Identify which cell holds the provided text, then report its [x, y] central coordinate. 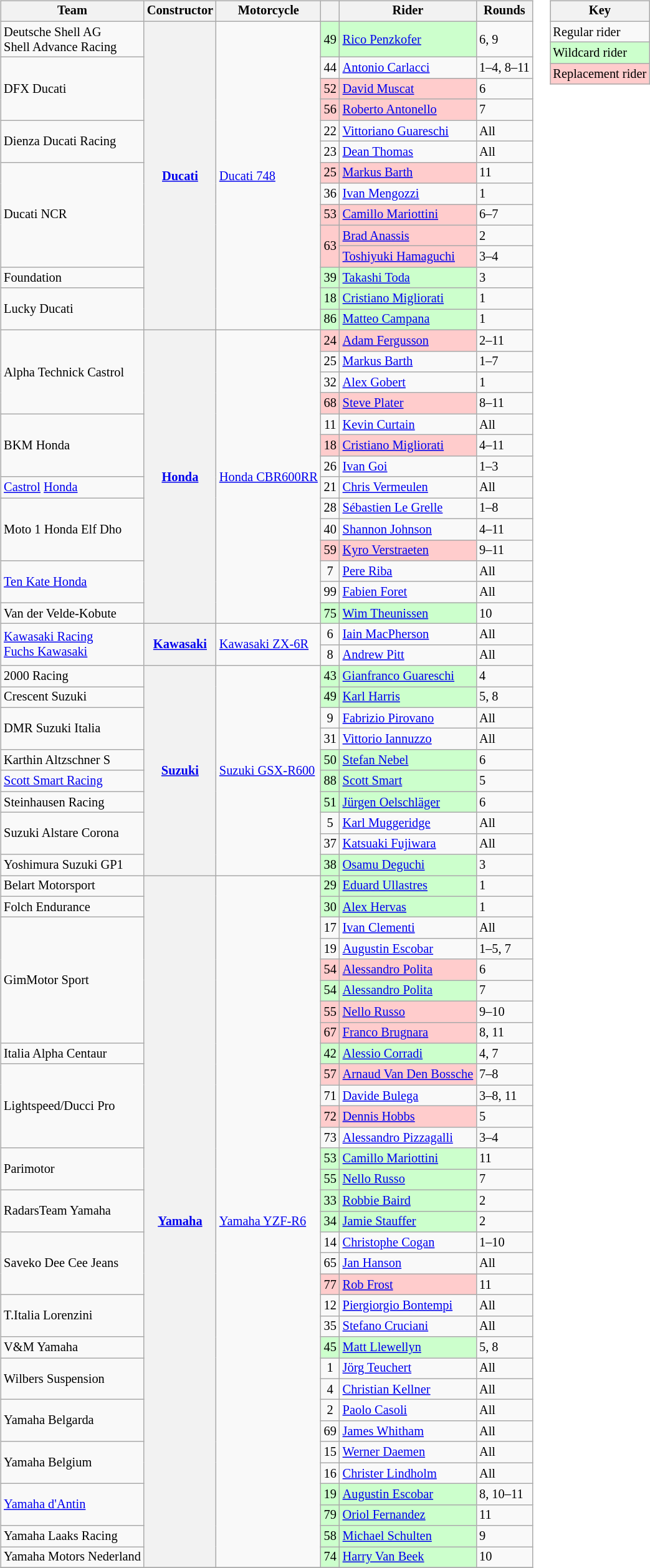
23 [330, 152]
Ducati NCR [72, 214]
42 [330, 1054]
51 [330, 802]
Foundation [72, 278]
Suzuki Alstare Corona [72, 834]
68 [330, 403]
40 [330, 529]
Kawasaki Racing Fuchs Kawasaki [72, 644]
Katsuaki Fujiwara [408, 844]
Davide Bulega [408, 1096]
Dienza Ducati Racing [72, 141]
75 [330, 613]
Matt Llewellyn [408, 1347]
Matteo Campana [408, 320]
Shannon Johnson [408, 529]
Iain MacPherson [408, 634]
99 [330, 592]
Parimotor [72, 1169]
Alessio Corradi [408, 1054]
9–11 [504, 550]
22 [330, 131]
59 [330, 550]
Ivan Mengozzi [408, 194]
8 [330, 655]
34 [330, 1221]
Italia Alpha Centaur [72, 1054]
37 [330, 844]
86 [330, 320]
Honda CBR600RR [269, 476]
Franco Brugnara [408, 1033]
Kawasaki [180, 644]
3–8, 11 [504, 1096]
Rico Penzkofer [408, 39]
RadarsTeam Yamaha [72, 1210]
Stefan Nebel [408, 760]
Yamaha Belgium [72, 1462]
28 [330, 509]
Alex Hervas [408, 907]
Yamaha Laaks Racing [72, 1536]
Oriol Fernandez [408, 1515]
69 [330, 1432]
BKM Honda [72, 445]
Steve Plater [408, 403]
44 [330, 68]
Saveko Dee Cee Jeans [72, 1264]
1–8 [504, 509]
Jan Hanson [408, 1263]
43 [330, 676]
Adam Fergusson [408, 340]
Ivan Clementi [408, 928]
Paolo Casoli [408, 1410]
8, 10–11 [504, 1494]
71 [330, 1096]
Takashi Toda [408, 278]
57 [330, 1074]
Karthin Altzschner S [72, 760]
Moto 1 Honda Elf Dho [72, 530]
17 [330, 928]
74 [330, 1557]
James Whitham [408, 1432]
6, 9 [504, 39]
Karl Muggeridge [408, 823]
67 [330, 1033]
Suzuki GSX-R600 [269, 770]
Harry Van Beek [408, 1557]
38 [330, 865]
Christer Lindholm [408, 1473]
DFX Ducati [72, 88]
Wilbers Suspension [72, 1379]
Alpha Technick Castrol [72, 371]
Rider [408, 11]
Christian Kellner [408, 1389]
39 [330, 278]
Key [600, 11]
Piergiorgio Bontempi [408, 1306]
Sébastien Le Grelle [408, 509]
Kyro Verstraeten [408, 550]
1–7 [504, 361]
Jürgen Oelschläger [408, 802]
Yamaha d'Antin [72, 1504]
Crescent Suzuki [72, 697]
Yamaha [180, 1221]
9–10 [504, 1011]
Scott Smart Racing [72, 781]
Yamaha YZF-R6 [269, 1221]
Ducati [180, 176]
Yoshimura Suzuki GP1 [72, 865]
8–11 [504, 403]
Karl Harris [408, 697]
33 [330, 1200]
56 [330, 110]
Scott Smart [408, 781]
Replacement rider [600, 74]
1–4, 8–11 [504, 68]
2–11 [504, 340]
65 [330, 1263]
45 [330, 1347]
58 [330, 1536]
6–7 [504, 215]
1–10 [504, 1243]
Dennis Hobbs [408, 1117]
35 [330, 1326]
88 [330, 781]
Brad Anassis [408, 236]
Roberto Antonello [408, 110]
Toshiyuki Hamaguchi [408, 257]
Motorcycle [269, 11]
Pere Riba [408, 571]
32 [330, 383]
Deutsche Shell AG Shell Advance Racing [72, 39]
1–3 [504, 466]
Dean Thomas [408, 152]
Wim Theunissen [408, 613]
Ivan Goi [408, 466]
14 [330, 1243]
2000 Racing [72, 676]
Constructor [180, 11]
Yamaha Motors Nederland [72, 1557]
Jamie Stauffer [408, 1221]
Arnaud Van Den Bossche [408, 1074]
73 [330, 1137]
Christophe Cogan [408, 1243]
Wildcard rider [600, 53]
Regular rider [600, 32]
Folch Endurance [72, 907]
David Muscat [408, 89]
T.Italia Lorenzini [72, 1316]
Rounds [504, 11]
31 [330, 739]
79 [330, 1515]
Kevin Curtain [408, 424]
Eduard Ullastres [408, 886]
Andrew Pitt [408, 655]
Vittorio Iannuzzo [408, 739]
DMR Suzuki Italia [72, 728]
30 [330, 907]
Jörg Teuchert [408, 1369]
12 [330, 1306]
Team [72, 11]
V&M Yamaha [72, 1347]
63 [330, 246]
24 [330, 340]
Fabrizio Pirovano [408, 718]
26 [330, 466]
52 [330, 89]
Ducati 748 [269, 176]
50 [330, 760]
Steinhausen Racing [72, 802]
15 [330, 1452]
Robbie Baird [408, 1200]
Michael Schulten [408, 1536]
Gianfranco Guareschi [408, 676]
Werner Daemen [408, 1452]
Alessandro Pizzagalli [408, 1137]
Ten Kate Honda [72, 582]
Osamu Deguchi [408, 865]
72 [330, 1117]
Van der Velde-Kobute [72, 613]
Alex Gobert [408, 383]
Antonio Carlacci [408, 68]
7–8 [504, 1074]
4, 7 [504, 1054]
Rob Frost [408, 1284]
Stefano Cruciani [408, 1326]
Belart Motorsport [72, 886]
Castrol Honda [72, 487]
1–5, 7 [504, 949]
Chris Vermeulen [408, 487]
Suzuki [180, 770]
21 [330, 487]
Lucky Ducati [72, 309]
Honda [180, 476]
Vittoriano Guareschi [408, 131]
36 [330, 194]
Yamaha Belgarda [72, 1421]
8, 11 [504, 1033]
Kawasaki ZX-6R [269, 644]
GimMotor Sport [72, 980]
77 [330, 1284]
29 [330, 886]
Lightspeed/Ducci Pro [72, 1106]
Fabien Foret [408, 592]
16 [330, 1473]
